Return the (x, y) coordinate for the center point of the cell that contains the specified text.  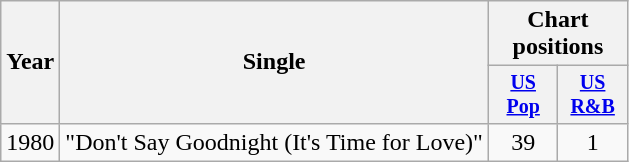
"Don't Say Goodnight (It's Time for Love)" (274, 142)
Year (30, 62)
Chart positions (558, 34)
USR&B (592, 94)
Single (274, 62)
39 (522, 142)
1980 (30, 142)
USPop (522, 94)
1 (592, 142)
